Pinpoint the cell where the given text exists, returning its (x, y) midpoint coordinate. 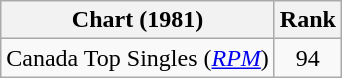
Canada Top Singles (RPM) (138, 58)
Chart (1981) (138, 20)
94 (308, 58)
Rank (308, 20)
